Determine the [X, Y] coordinate at the center of the cell enclosing the given text.  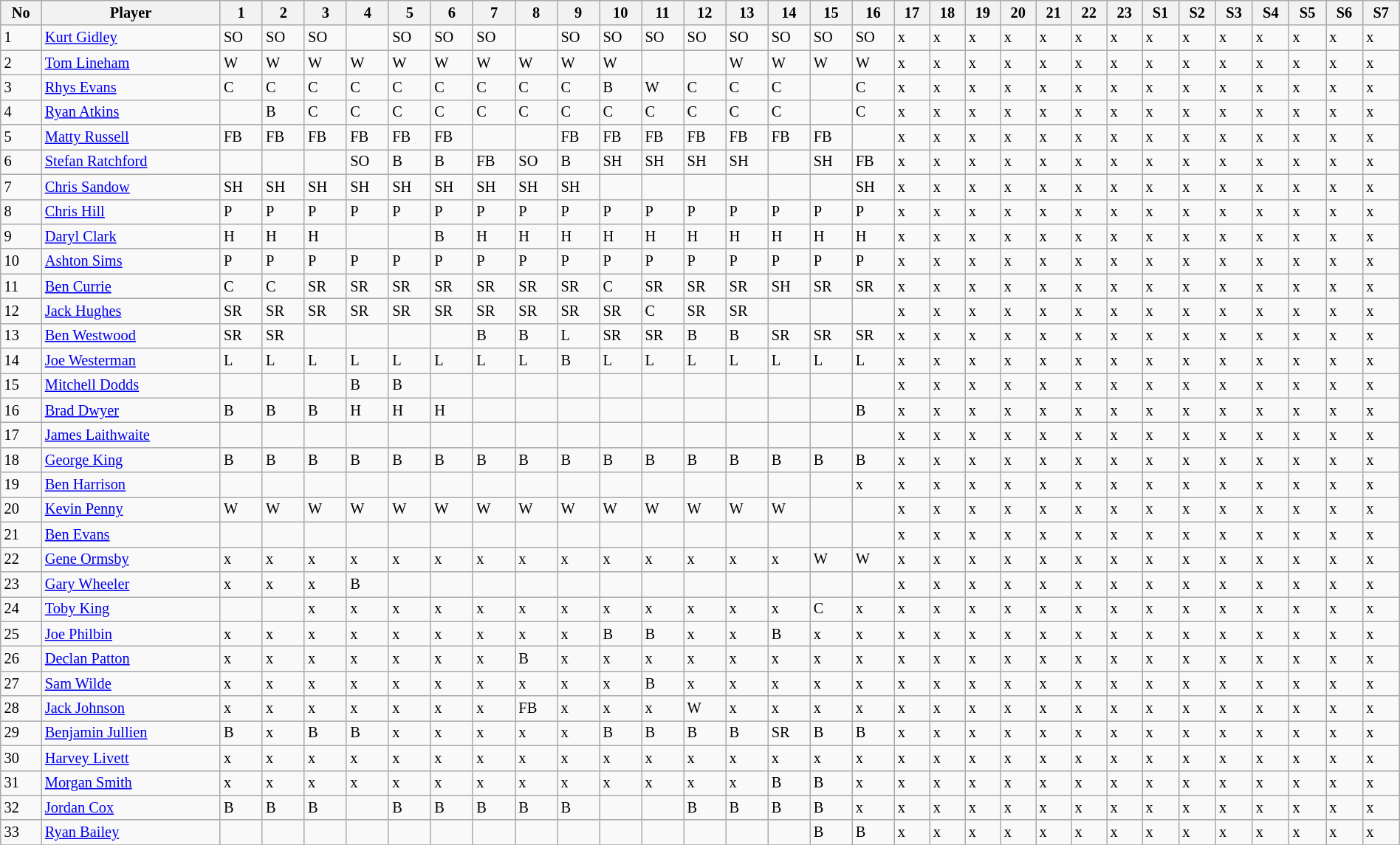
Jack Hughes [131, 311]
S1 [1161, 13]
S4 [1271, 13]
27 [21, 683]
Daryl Clark [131, 236]
S2 [1197, 13]
25 [21, 634]
Matty Russell [131, 137]
Brad Dwyer [131, 410]
Ryan Atkins [131, 112]
Joe Westerman [131, 361]
S5 [1308, 13]
George King [131, 460]
Ben Currie [131, 286]
Mitchell Dodds [131, 385]
Ben Westwood [131, 336]
24 [21, 609]
James Laithwaite [131, 435]
26 [21, 658]
Chris Hill [131, 212]
S7 [1381, 13]
Stefan Ratchford [131, 162]
Morgan Smith [131, 783]
Kurt Gidley [131, 38]
Benjamin Jullien [131, 733]
30 [21, 758]
33 [21, 832]
Player [131, 13]
Rhys Evans [131, 87]
Toby King [131, 609]
Ben Harrison [131, 485]
Jordan Cox [131, 807]
29 [21, 733]
Gary Wheeler [131, 584]
Joe Philbin [131, 634]
Declan Patton [131, 658]
S3 [1234, 13]
Tom Lineham [131, 63]
Kevin Penny [131, 509]
No [21, 13]
Chris Sandow [131, 187]
31 [21, 783]
Jack Johnson [131, 708]
Sam Wilde [131, 683]
S6 [1345, 13]
Ashton Sims [131, 261]
Ryan Bailey [131, 832]
Gene Ormsby [131, 559]
Harvey Livett [131, 758]
32 [21, 807]
28 [21, 708]
Ben Evans [131, 534]
